Find where the given text appears and provide that cell's center as (X, Y) coordinate. 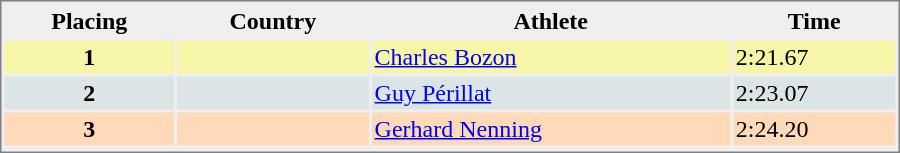
Charles Bozon (551, 56)
Placing (89, 20)
Athlete (551, 20)
1 (89, 56)
2:24.20 (814, 128)
3 (89, 128)
2 (89, 92)
Gerhard Nenning (551, 128)
Guy Périllat (551, 92)
Time (814, 20)
2:23.07 (814, 92)
Country (273, 20)
2:21.67 (814, 56)
